Return the (X, Y) coordinate for the center point of the cell that contains the specified text.  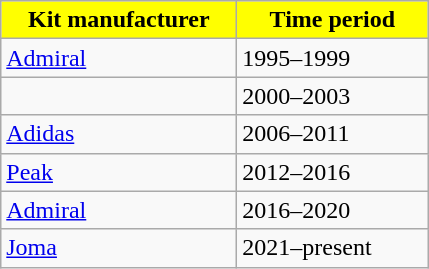
2016–2020 (332, 210)
2000–2003 (332, 96)
2012–2016 (332, 172)
Joma (119, 248)
Adidas (119, 134)
Peak (119, 172)
Time period (332, 20)
2021–present (332, 248)
Kit manufacturer (119, 20)
2006–2011 (332, 134)
1995–1999 (332, 58)
